Locate the cell with the specified text and output its (x, y) center coordinate. 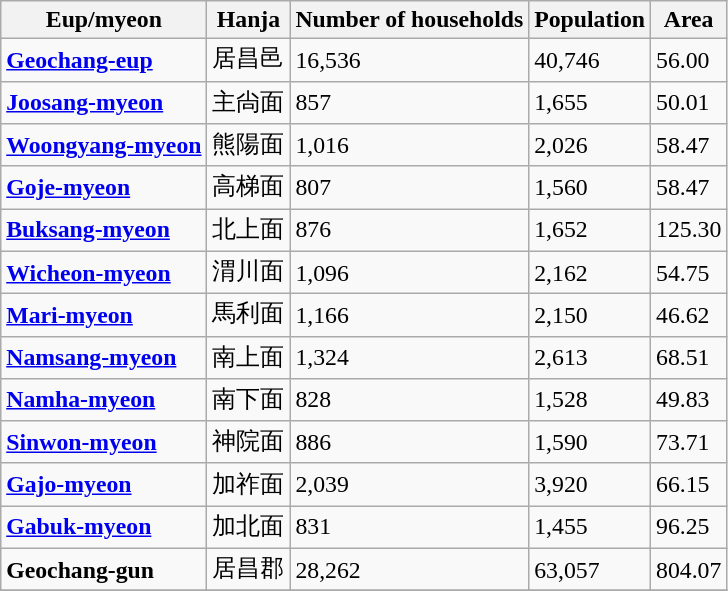
居昌郡 (248, 569)
1,590 (590, 442)
54.75 (689, 272)
876 (410, 229)
3,920 (590, 484)
Mari-myeon (104, 314)
Geochang-eup (104, 60)
46.62 (689, 314)
1,560 (590, 187)
Number of households (410, 20)
1,652 (590, 229)
Sinwon-myeon (104, 442)
Wicheon-myeon (104, 272)
Eup/myeon (104, 20)
2,039 (410, 484)
886 (410, 442)
Goje-myeon (104, 187)
857 (410, 102)
Gajo-myeon (104, 484)
居昌邑 (248, 60)
1,166 (410, 314)
807 (410, 187)
南下面 (248, 399)
南上面 (248, 357)
Namsang-myeon (104, 357)
熊陽面 (248, 144)
Geochang-gun (104, 569)
馬利面 (248, 314)
加祚面 (248, 484)
56.00 (689, 60)
2,026 (590, 144)
Woongyang-myeon (104, 144)
1,324 (410, 357)
Hanja (248, 20)
Gabuk-myeon (104, 527)
63,057 (590, 569)
高梯面 (248, 187)
73.71 (689, 442)
渭川面 (248, 272)
40,746 (590, 60)
828 (410, 399)
加北面 (248, 527)
66.15 (689, 484)
125.30 (689, 229)
主尙面 (248, 102)
北上面 (248, 229)
Joosang-myeon (104, 102)
1,455 (590, 527)
1,655 (590, 102)
16,536 (410, 60)
神院面 (248, 442)
2,613 (590, 357)
2,150 (590, 314)
96.25 (689, 527)
1,096 (410, 272)
28,262 (410, 569)
50.01 (689, 102)
Namha-myeon (104, 399)
804.07 (689, 569)
831 (410, 527)
68.51 (689, 357)
Population (590, 20)
1,016 (410, 144)
Buksang-myeon (104, 229)
49.83 (689, 399)
2,162 (590, 272)
1,528 (590, 399)
Area (689, 20)
